Identify which cell holds the provided text, then report its (x, y) central coordinate. 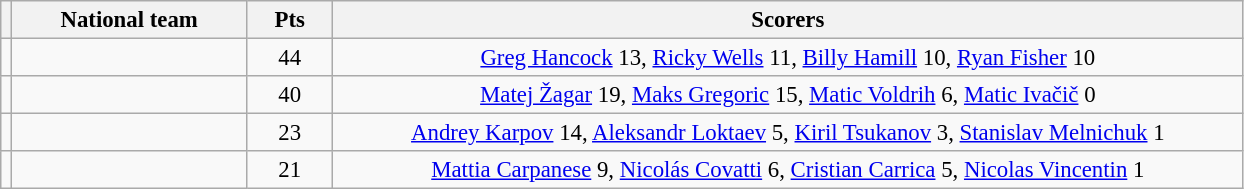
40 (290, 95)
National team (129, 20)
44 (290, 58)
Scorers (788, 20)
Pts (290, 20)
21 (290, 170)
Mattia Carpanese 9, Nicolás Covatti 6, Cristian Carrica 5, Nicolas Vincentin 1 (788, 170)
Matej Žagar 19, Maks Gregoric 15, Matic Voldrih 6, Matic Ivačič 0 (788, 95)
Greg Hancock 13, Ricky Wells 11, Billy Hamill 10, Ryan Fisher 10 (788, 58)
23 (290, 133)
Andrey Karpov 14, Aleksandr Loktaev 5, Kiril Tsukanov 3, Stanislav Melnichuk 1 (788, 133)
